Locate the cell with the specified text and output its [X, Y] center coordinate. 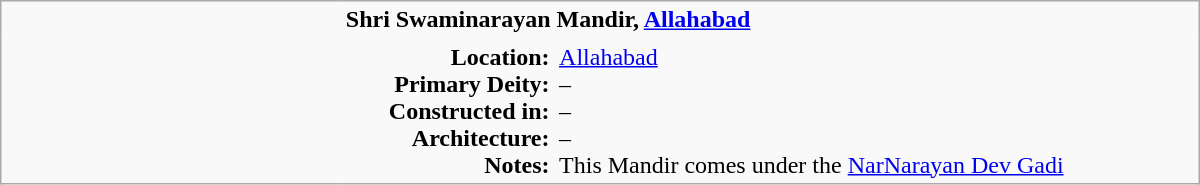
Allahabad – – – This Mandir comes under the NarNarayan Dev Gadi [876, 110]
Location:Primary Deity:Constructed in:Architecture:Notes: [448, 110]
Shri Swaminarayan Mandir, Allahabad [770, 20]
